Extract the [X, Y] coordinate from the center of the cell holding the provided text.  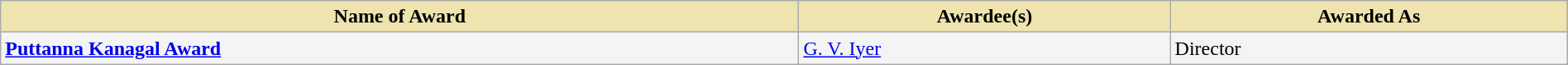
Awardee(s) [984, 17]
G. V. Iyer [984, 48]
Awarded As [1369, 17]
Director [1369, 48]
Puttanna Kanagal Award [400, 48]
Name of Award [400, 17]
